Determine the (x, y) coordinate at the center of the cell enclosing the given text.  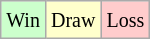
Win (24, 20)
Loss (126, 20)
Draw (72, 20)
